For the text-containing cell, return its midpoint in [x, y] coordinate format. 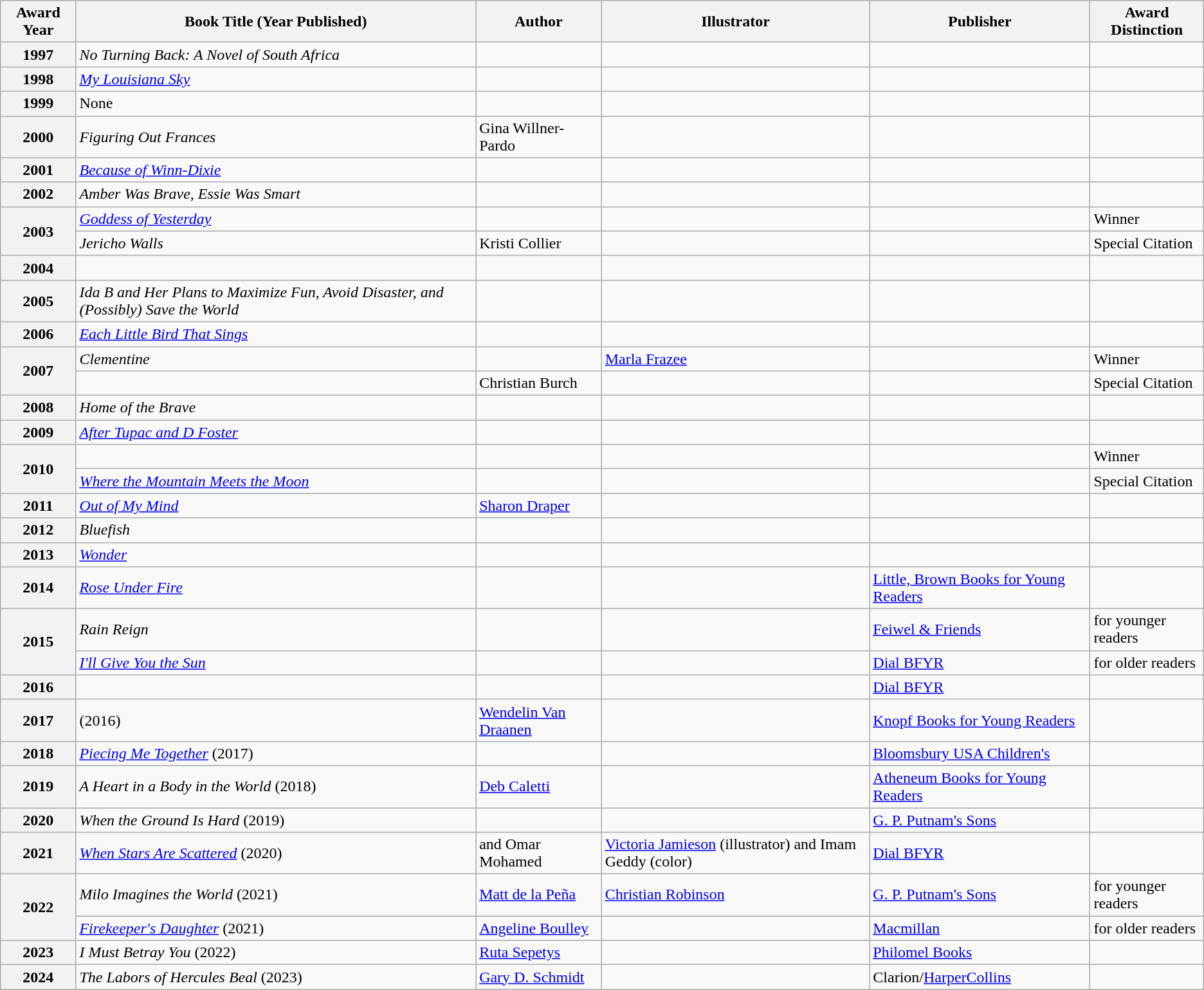
Author [539, 22]
2015 [39, 642]
When the Ground Is Hard (2019) [276, 820]
Figuring Out Frances [276, 136]
Jericho Walls [276, 243]
Wendelin Van Draanen [539, 720]
Because of Winn-Dixie [276, 170]
2014 [39, 588]
2013 [39, 555]
Illustrator [736, 22]
I'll Give You the Sun [276, 663]
Ruta Sepetys [539, 953]
Rose Under Fire [276, 588]
2022 [39, 907]
Atheneum Books for Young Readers [980, 786]
Gary D. Schmidt [539, 977]
Kristi Collier [539, 243]
Little, Brown Books for Young Readers [980, 588]
Sharon Draper [539, 506]
Book Title (Year Published) [276, 22]
2002 [39, 194]
Out of My Mind [276, 506]
2008 [39, 408]
Wonder [276, 555]
Rain Reign [276, 629]
Piecing Me Together (2017) [276, 753]
1999 [39, 104]
2024 [39, 977]
1998 [39, 79]
Home of the Brave [276, 408]
2011 [39, 506]
2007 [39, 371]
Bluefish [276, 530]
Deb Caletti [539, 786]
Milo Imagines the World (2021) [276, 895]
Publisher [980, 22]
Christian Burch [539, 383]
2005 [39, 301]
Feiwel & Friends [980, 629]
2021 [39, 853]
Knopf Books for Young Readers [980, 720]
Matt de la Peña [539, 895]
(2016) [276, 720]
2018 [39, 753]
Christian Robinson [736, 895]
2019 [39, 786]
When Stars Are Scattered (2020) [276, 853]
Angeline Boulley [539, 928]
2023 [39, 953]
Amber Was Brave, Essie Was Smart [276, 194]
None [276, 104]
My Louisiana Sky [276, 79]
2006 [39, 334]
2009 [39, 432]
Goddess of Yesterday [276, 219]
Gina Willner-Pardo [539, 136]
Each Little Bird That Sings [276, 334]
Macmillan [980, 928]
2000 [39, 136]
2016 [39, 687]
2003 [39, 231]
After Tupac and D Foster [276, 432]
Ida B and Her Plans to Maximize Fun, Avoid Disaster, and (Possibly) Save the World [276, 301]
Victoria Jamieson (illustrator) and Imam Geddy (color) [736, 853]
No Turning Back: A Novel of South Africa [276, 55]
2004 [39, 268]
2010 [39, 469]
The Labors of Hercules Beal (2023) [276, 977]
Philomel Books [980, 953]
2017 [39, 720]
Bloomsbury USA Children's [980, 753]
Clementine [276, 358]
Where the Mountain Meets the Moon [276, 481]
2001 [39, 170]
2012 [39, 530]
Clarion/HarperCollins [980, 977]
2020 [39, 820]
Award Distinction [1147, 22]
Marla Frazee [736, 358]
and Omar Mohamed [539, 853]
I Must Betray You (2022) [276, 953]
Firekeeper's Daughter (2021) [276, 928]
Award Year [39, 22]
1997 [39, 55]
A Heart in a Body in the World (2018) [276, 786]
